Provide the [x, y] coordinate of the cell's center where the given text is located.  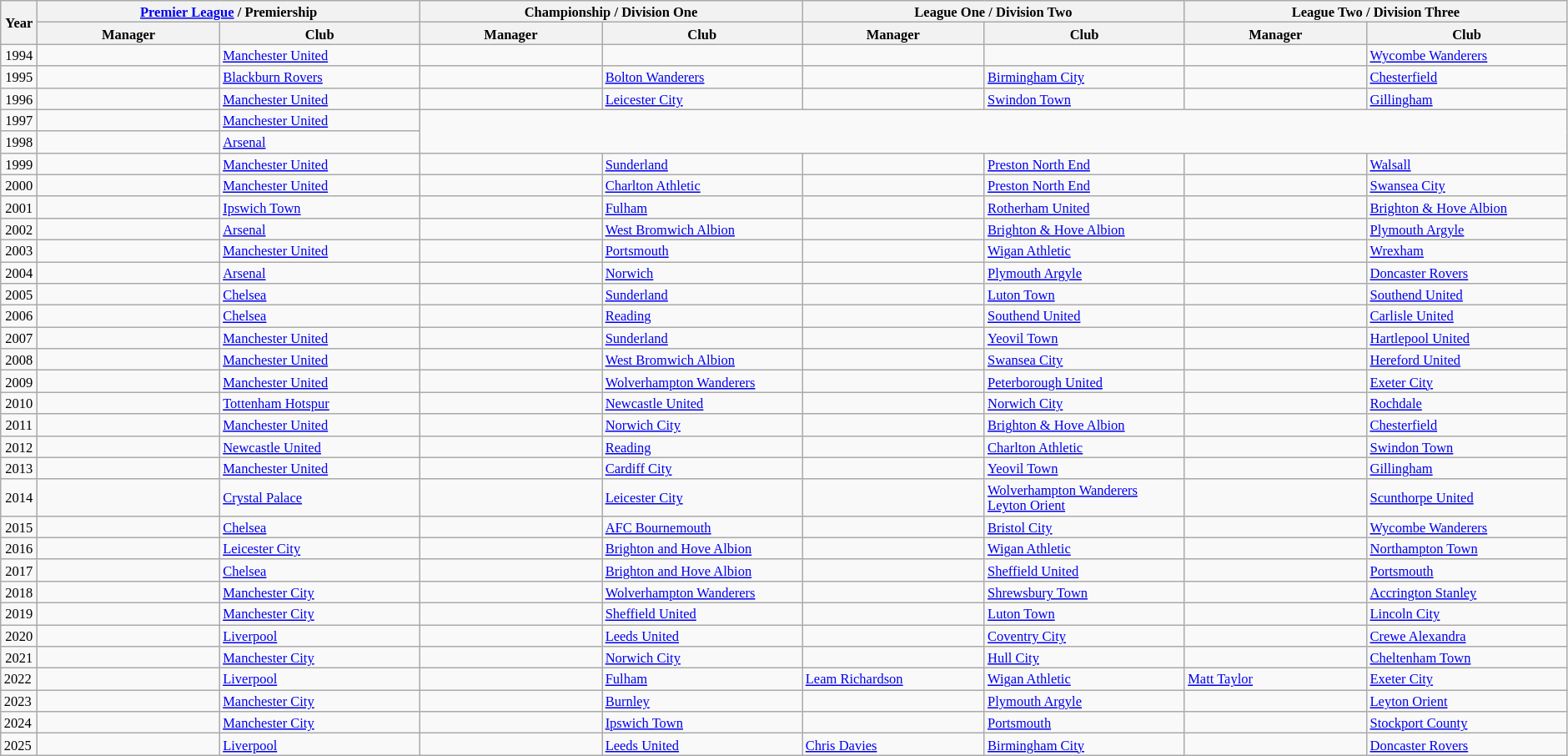
Cheltenham Town [1466, 658]
2016 [19, 548]
2022 [19, 679]
Accrington Stanley [1466, 592]
Leyton Orient [1466, 701]
Crystal Palace [319, 497]
Walsall [1466, 164]
Burnley [702, 701]
Championship / Division One [611, 12]
2013 [19, 468]
Bolton Wanderers [702, 77]
League One / Division Two [993, 12]
1998 [19, 142]
Hartlepool United [1466, 338]
Blackburn Rovers [319, 77]
2019 [19, 613]
Coventry City [1084, 635]
League Two / Division Three [1376, 12]
2003 [19, 250]
2018 [19, 592]
Tottenham Hotspur [319, 403]
Scunthorpe United [1466, 497]
2012 [19, 446]
Northampton Town [1466, 548]
Stockport County [1466, 723]
Bristol City [1084, 527]
Cardiff City [702, 468]
Year [19, 23]
2020 [19, 635]
Chris Davies [893, 744]
1996 [19, 98]
2008 [19, 360]
2015 [19, 527]
2023 [19, 701]
2010 [19, 403]
1999 [19, 164]
Hull City [1084, 658]
Hereford United [1466, 360]
AFC Bournemouth [702, 527]
1995 [19, 77]
Rotherham United [1084, 207]
Carlisle United [1466, 316]
Crewe Alexandra [1466, 635]
2005 [19, 295]
Rochdale [1466, 403]
Peterborough United [1084, 381]
2000 [19, 185]
2009 [19, 381]
Leam Richardson [893, 679]
2024 [19, 723]
Wrexham [1466, 250]
2001 [19, 207]
Premier League / Premiership [229, 12]
2021 [19, 658]
1994 [19, 55]
2004 [19, 273]
2014 [19, 497]
1997 [19, 120]
2006 [19, 316]
2011 [19, 425]
Wolverhampton Wanderers Leyton Orient [1084, 497]
2007 [19, 338]
Norwich [702, 273]
2002 [19, 229]
2017 [19, 570]
2025 [19, 744]
Shrewsbury Town [1084, 592]
Matt Taylor [1275, 679]
Lincoln City [1466, 613]
